Determine the [x, y] coordinate at the center of the cell enclosing the given text.  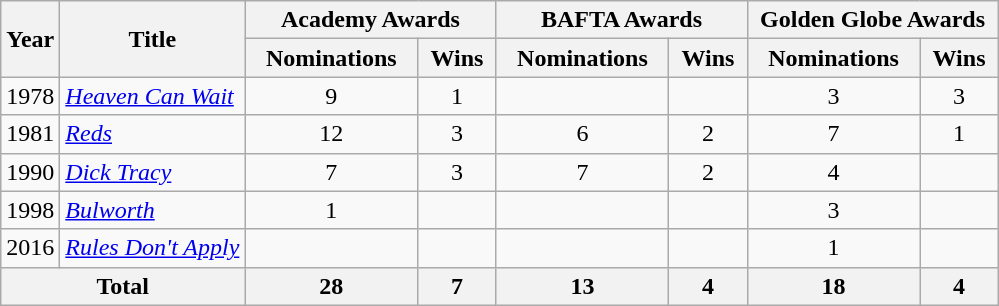
1990 [30, 172]
9 [332, 96]
Total [123, 286]
1978 [30, 96]
Reds [152, 134]
Rules Don't Apply [152, 248]
1981 [30, 134]
2016 [30, 248]
6 [582, 134]
Year [30, 39]
BAFTA Awards [622, 20]
28 [332, 286]
12 [332, 134]
1998 [30, 210]
Bulworth [152, 210]
Heaven Can Wait [152, 96]
Title [152, 39]
Academy Awards [370, 20]
Golden Globe Awards [872, 20]
Dick Tracy [152, 172]
18 [834, 286]
13 [582, 286]
